Capture the cell that displays the provided text and extract its (X, Y) central coordinate. 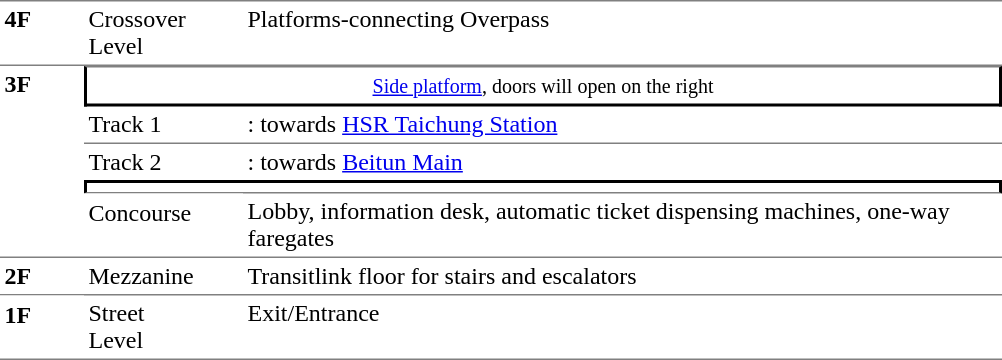
Track 1 (164, 125)
: towards HSR Taichung Station (622, 125)
StreetLevel (164, 328)
Track 2 (164, 162)
Platforms-connecting Overpass (622, 33)
Transitlink floor for stairs and escalators (622, 276)
Side platform, doors will open on the right (543, 86)
4F (42, 33)
Lobby, information desk, automatic ticket dispensing machines, one-way faregates (622, 226)
2F (42, 276)
Exit/Entrance (622, 328)
Concourse (164, 226)
1F (42, 328)
Mezzanine (164, 276)
CrossoverLevel (164, 33)
: towards Beitun Main (622, 162)
3F (42, 161)
